For the text-containing cell, return its midpoint in [X, Y] coordinate format. 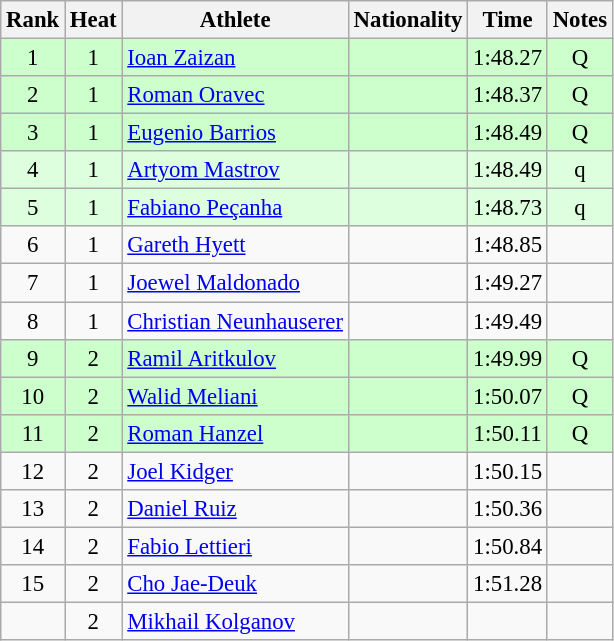
Roman Hanzel [235, 433]
1:50.36 [508, 509]
3 [33, 133]
Roman Oravec [235, 95]
1:50.84 [508, 546]
1:48.37 [508, 95]
4 [33, 170]
Notes [580, 20]
1:49.27 [508, 283]
Joel Kidger [235, 471]
15 [33, 584]
1:48.85 [508, 245]
Gareth Hyett [235, 245]
Fabiano Peçanha [235, 208]
Ramil Aritkulov [235, 358]
1:50.15 [508, 471]
8 [33, 321]
Nationality [408, 20]
Time [508, 20]
9 [33, 358]
Cho Jae-Deuk [235, 584]
Athlete [235, 20]
Christian Neunhauserer [235, 321]
1:51.28 [508, 584]
Joewel Maldonado [235, 283]
Heat [94, 20]
Fabio Lettieri [235, 546]
1:50.11 [508, 433]
5 [33, 208]
11 [33, 433]
Artyom Mastrov [235, 170]
1:49.49 [508, 321]
Rank [33, 20]
13 [33, 509]
Mikhail Kolganov [235, 621]
Ioan Zaizan [235, 58]
Daniel Ruiz [235, 509]
Walid Meliani [235, 396]
14 [33, 546]
6 [33, 245]
12 [33, 471]
7 [33, 283]
1:49.99 [508, 358]
1:48.27 [508, 58]
1:50.07 [508, 396]
10 [33, 396]
Eugenio Barrios [235, 133]
1:48.73 [508, 208]
